From the cell containing the given text, extract its center point as (x, y) coordinate. 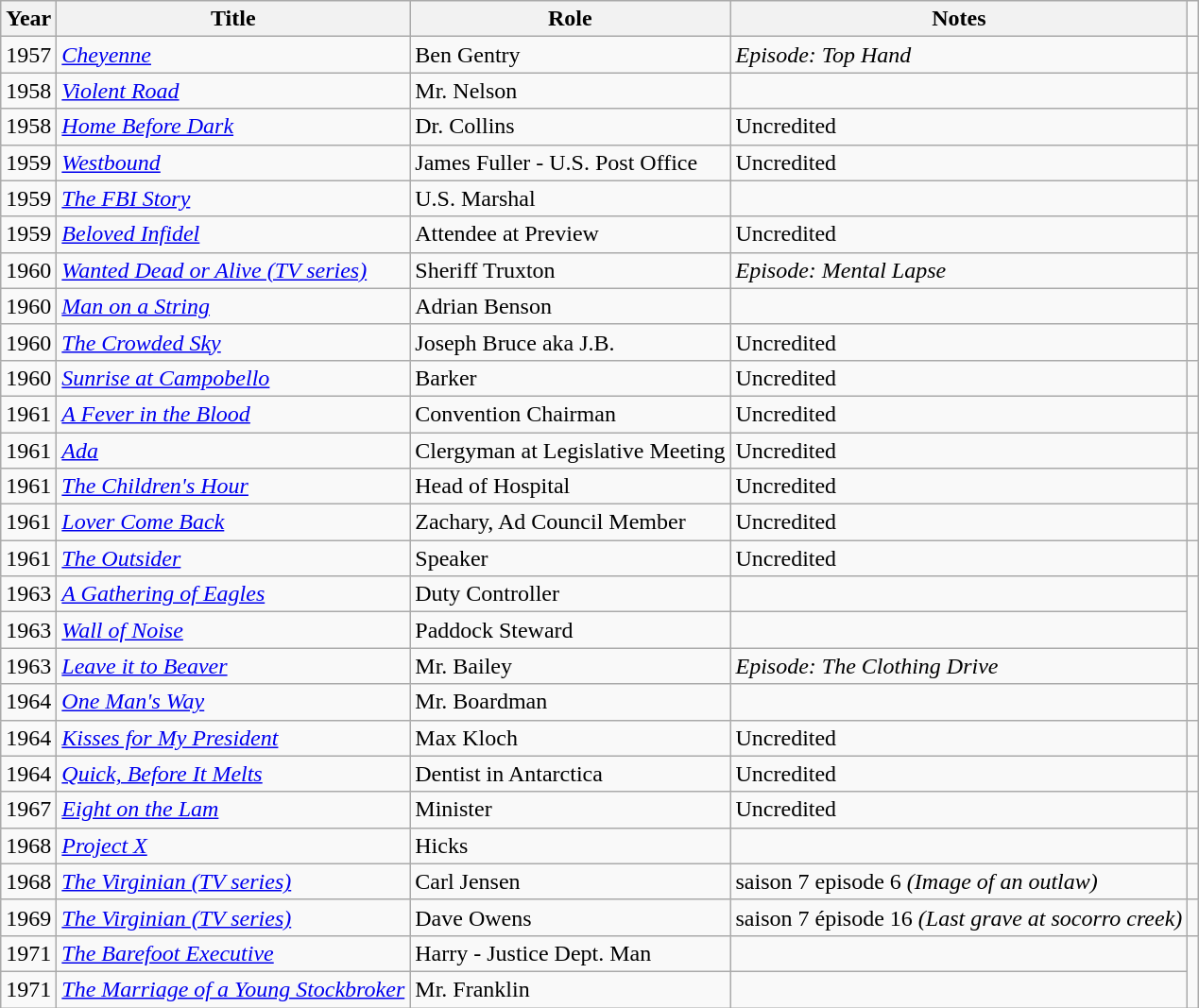
Mr. Boardman (571, 702)
Speaker (571, 558)
Westbound (233, 162)
Ada (233, 451)
A Fever in the Blood (233, 414)
Episode: The Clothing Drive (959, 666)
Mr. Bailey (571, 666)
Joseph Bruce aka J.B. (571, 342)
One Man's Way (233, 702)
The Marriage of a Young Stockbroker (233, 989)
Lover Come Back (233, 522)
The Barefoot Executive (233, 953)
The Outsider (233, 558)
Wall of Noise (233, 630)
Year (28, 19)
Head of Hospital (571, 487)
Title (233, 19)
Adrian Benson (571, 306)
Quick, Before It Melts (233, 774)
Eight on the Lam (233, 810)
1969 (28, 917)
Violent Road (233, 91)
Carl Jensen (571, 881)
Dave Owens (571, 917)
Convention Chairman (571, 414)
The FBI Story (233, 198)
Clergyman at Legislative Meeting (571, 451)
Max Kloch (571, 738)
Sheriff Truxton (571, 270)
Minister (571, 810)
Zachary, Ad Council Member (571, 522)
U.S. Marshal (571, 198)
Barker (571, 378)
Wanted Dead or Alive (TV series) (233, 270)
Mr. Nelson (571, 91)
Duty Controller (571, 594)
Hicks (571, 846)
Episode: Mental Lapse (959, 270)
Attendee at Preview (571, 234)
Paddock Steward (571, 630)
saison 7 episode 6 (Image of an outlaw) (959, 881)
Cheyenne (233, 55)
1957 (28, 55)
Kisses for My President (233, 738)
saison 7 épisode 16 (Last grave at socorro creek) (959, 917)
Leave it to Beaver (233, 666)
Mr. Franklin (571, 989)
Dentist in Antarctica (571, 774)
Dr. Collins (571, 127)
The Children's Hour (233, 487)
Harry - Justice Dept. Man (571, 953)
James Fuller - U.S. Post Office (571, 162)
A Gathering of Eagles (233, 594)
Episode: Top Hand (959, 55)
Project X (233, 846)
The Crowded Sky (233, 342)
Notes (959, 19)
Home Before Dark (233, 127)
Role (571, 19)
Sunrise at Campobello (233, 378)
Beloved Infidel (233, 234)
Ben Gentry (571, 55)
1967 (28, 810)
Man on a String (233, 306)
